From the cell containing the given text, extract its center point as [x, y] coordinate. 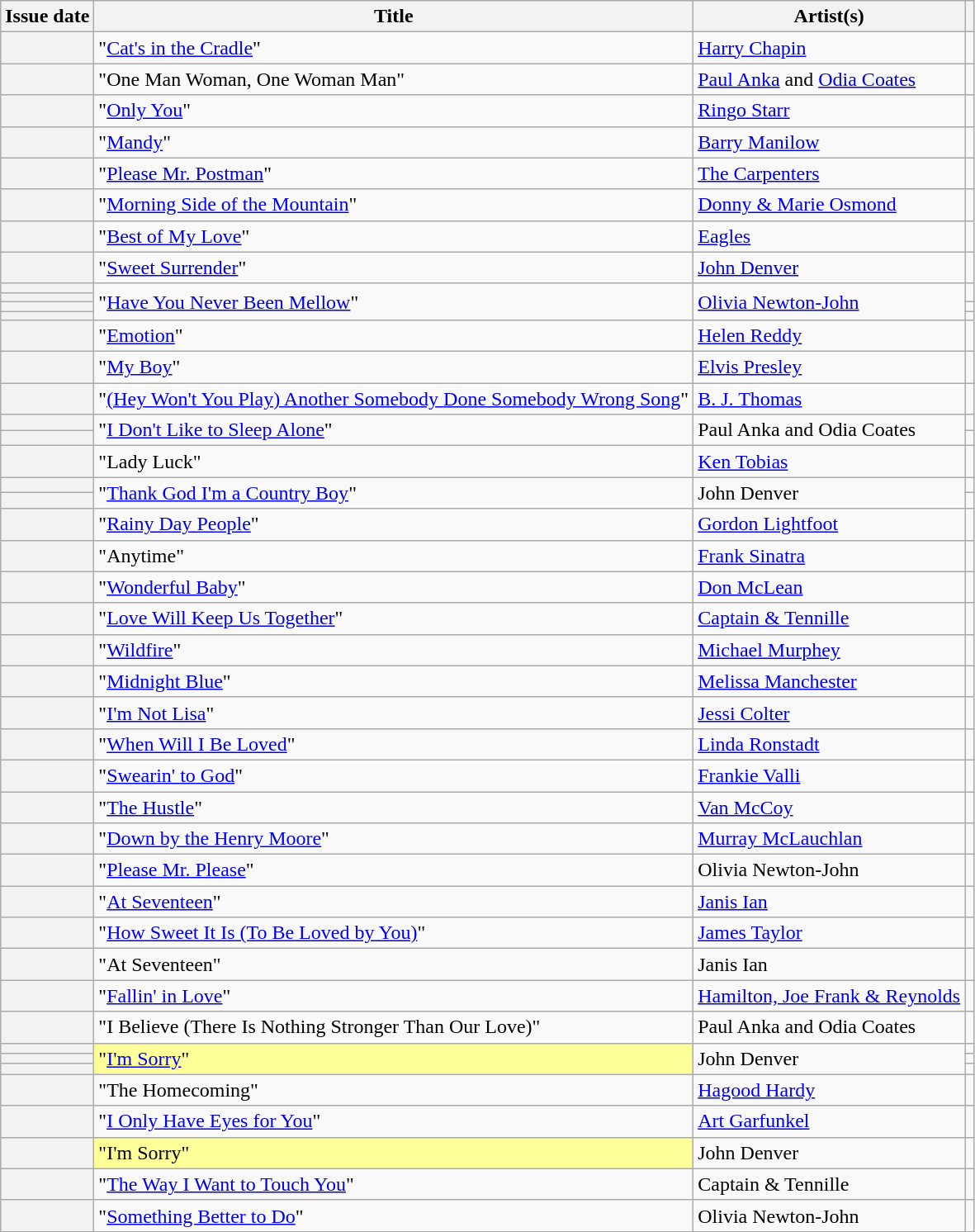
Art Garfunkel [829, 1121]
"The Way I Want to Touch You" [394, 1184]
Linda Ronstadt [829, 744]
B. J. Thomas [829, 399]
"How Sweet It Is (To Be Loved by You)" [394, 933]
"Something Better to Do" [394, 1215]
Gordon Lightfoot [829, 524]
"I'm Not Lisa" [394, 713]
"Emotion" [394, 336]
Melissa Manchester [829, 681]
Hagood Hardy [829, 1090]
Harry Chapin [829, 48]
"Rainy Day People" [394, 524]
"Please Mr. Please" [394, 870]
"Wildfire" [394, 650]
"I Believe (There Is Nothing Stronger Than Our Love)" [394, 1027]
Eagles [829, 236]
"Wonderful Baby" [394, 587]
Ken Tobias [829, 462]
"Have You Never Been Mellow" [394, 301]
"Please Mr. Postman" [394, 173]
Michael Murphey [829, 650]
"Only You" [394, 111]
The Carpenters [829, 173]
Helen Reddy [829, 336]
Frankie Valli [829, 775]
"Swearin' to God" [394, 775]
"Lady Luck" [394, 462]
"Morning Side of the Mountain" [394, 205]
"I Only Have Eyes for You" [394, 1121]
Van McCoy [829, 807]
Frank Sinatra [829, 556]
Ringo Starr [829, 111]
"Midnight Blue" [394, 681]
Artist(s) [829, 17]
"Mandy" [394, 142]
Title [394, 17]
"Anytime" [394, 556]
"My Boy" [394, 367]
"The Homecoming" [394, 1090]
"(Hey Won't You Play) Another Somebody Done Somebody Wrong Song" [394, 399]
"When Will I Be Loved" [394, 744]
"Love Will Keep Us Together" [394, 618]
"Down by the Henry Moore" [394, 839]
Issue date [48, 17]
Hamilton, Joe Frank & Reynolds [829, 996]
James Taylor [829, 933]
Donny & Marie Osmond [829, 205]
"Sweet Surrender" [394, 268]
Murray McLauchlan [829, 839]
"I Don't Like to Sleep Alone" [394, 430]
Elvis Presley [829, 367]
"One Man Woman, One Woman Man" [394, 79]
"Cat's in the Cradle" [394, 48]
Don McLean [829, 587]
"Best of My Love" [394, 236]
Jessi Colter [829, 713]
"Fallin' in Love" [394, 996]
"The Hustle" [394, 807]
Barry Manilow [829, 142]
"Thank God I'm a Country Boy" [394, 493]
